Return [x, y] of the center of cell containing provided text 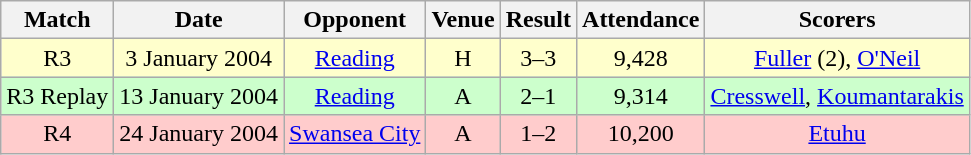
Swansea City [355, 134]
R3 [58, 58]
Date [199, 20]
3 January 2004 [199, 58]
Venue [463, 20]
9,314 [641, 96]
1–2 [538, 134]
3–3 [538, 58]
Opponent [355, 20]
9,428 [641, 58]
R3 Replay [58, 96]
10,200 [641, 134]
Attendance [641, 20]
R4 [58, 134]
Match [58, 20]
2–1 [538, 96]
Scorers [837, 20]
Fuller (2), O'Neil [837, 58]
H [463, 58]
24 January 2004 [199, 134]
Cresswell, Koumantarakis [837, 96]
Etuhu [837, 134]
13 January 2004 [199, 96]
Result [538, 20]
